Pinpoint the cell where the given text exists, returning its (X, Y) midpoint coordinate. 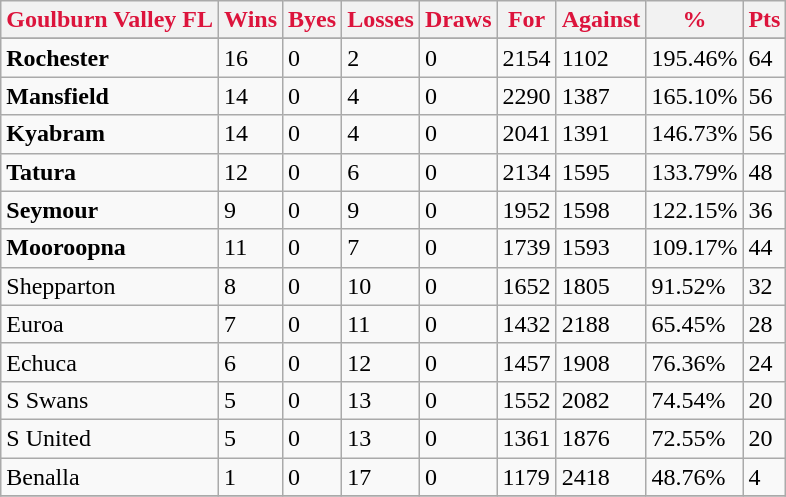
1652 (526, 286)
Losses (381, 20)
Against (601, 20)
Shepparton (110, 286)
1457 (526, 362)
1552 (526, 400)
74.54% (694, 400)
1391 (601, 134)
109.17% (694, 248)
133.79% (694, 172)
44 (764, 248)
72.55% (694, 438)
76.36% (694, 362)
2154 (526, 58)
Tatura (110, 172)
195.46% (694, 58)
2290 (526, 96)
1179 (526, 477)
% (694, 20)
Benalla (110, 477)
122.15% (694, 210)
165.10% (694, 96)
Euroa (110, 324)
146.73% (694, 134)
1102 (601, 58)
1595 (601, 172)
S Swans (110, 400)
For (526, 20)
2041 (526, 134)
64 (764, 58)
Pts (764, 20)
1 (251, 477)
Kyabram (110, 134)
17 (381, 477)
2418 (601, 477)
2134 (526, 172)
48 (764, 172)
16 (251, 58)
1361 (526, 438)
Mooroopna (110, 248)
1952 (526, 210)
1805 (601, 286)
2082 (601, 400)
1598 (601, 210)
28 (764, 324)
Byes (312, 20)
1593 (601, 248)
Draws (458, 20)
91.52% (694, 286)
2188 (601, 324)
1876 (601, 438)
36 (764, 210)
Echuca (110, 362)
2 (381, 58)
Goulburn Valley FL (110, 20)
24 (764, 362)
65.45% (694, 324)
8 (251, 286)
S United (110, 438)
Rochester (110, 58)
1908 (601, 362)
1387 (601, 96)
Wins (251, 20)
1739 (526, 248)
10 (381, 286)
32 (764, 286)
48.76% (694, 477)
Mansfield (110, 96)
Seymour (110, 210)
1432 (526, 324)
